From the cell containing the given text, extract its center point as (X, Y) coordinate. 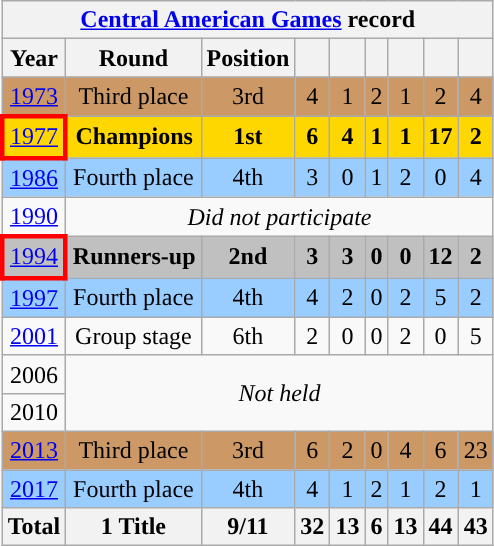
Group stage (134, 336)
Round (134, 58)
1986 (34, 178)
1973 (34, 97)
Champions (134, 136)
2nd (248, 258)
Total (34, 527)
2013 (34, 450)
43 (476, 527)
1997 (34, 298)
23 (476, 450)
2006 (34, 374)
2001 (34, 336)
Did not participate (280, 217)
2017 (34, 489)
1990 (34, 217)
2010 (34, 412)
32 (312, 527)
6th (248, 336)
17 (440, 136)
1977 (34, 136)
1 Title (134, 527)
12 (440, 258)
1st (248, 136)
9/11 (248, 527)
Position (248, 58)
Year (34, 58)
Not held (280, 393)
Central American Games record (248, 20)
1994 (34, 258)
Runners-up (134, 258)
44 (440, 527)
